Find where the given text appears and provide that cell's center as (x, y) coordinate. 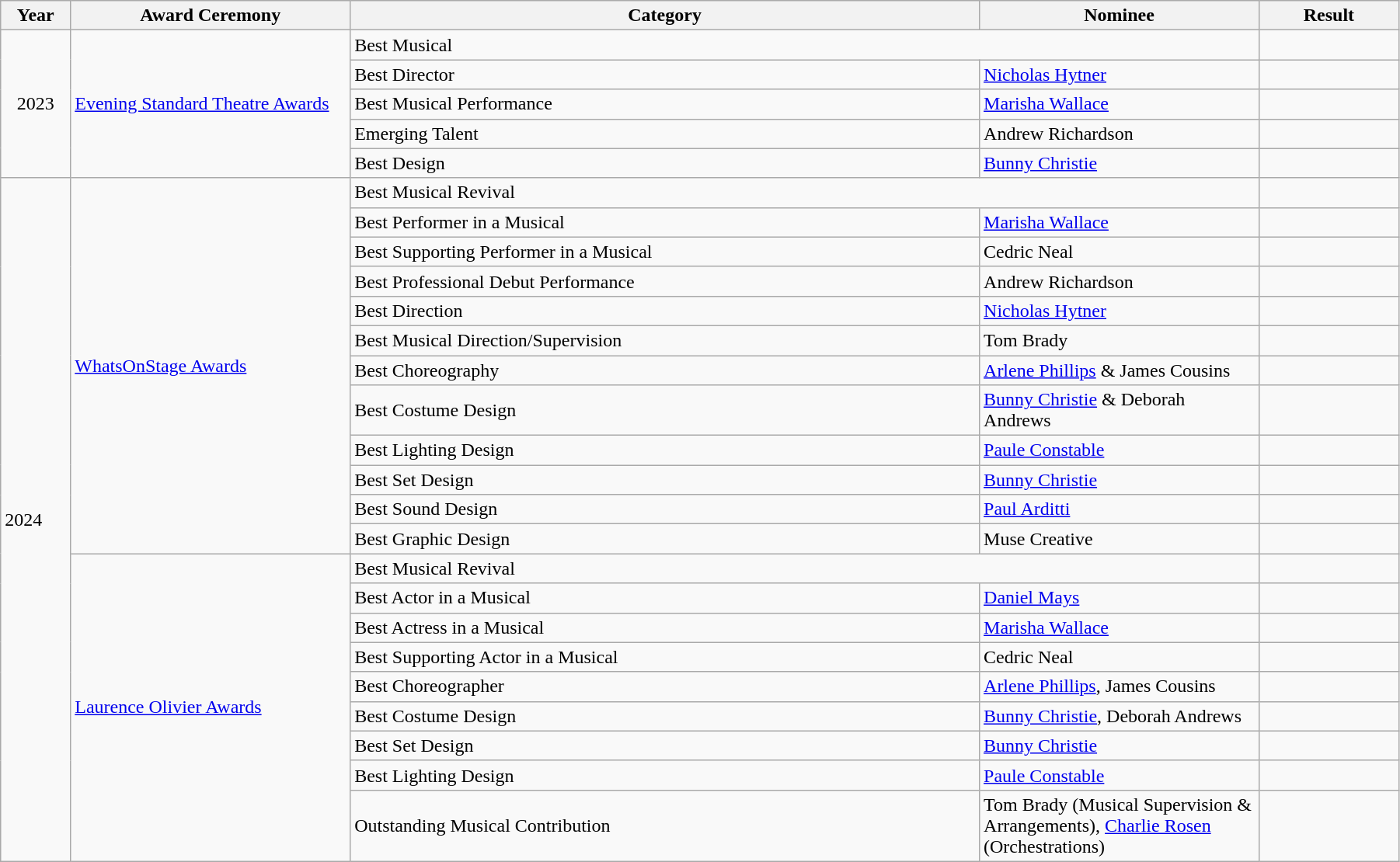
Best Graphic Design (665, 539)
Best Supporting Performer in a Musical (665, 252)
Best Musical Performance (665, 104)
Tom Brady (1120, 340)
Muse Creative (1120, 539)
Best Supporting Actor in a Musical (665, 657)
Best Sound Design (665, 509)
Arlene Phillips, James Cousins (1120, 686)
Outstanding Musical Contribution (665, 826)
Best Design (665, 163)
Tom Brady (Musical Supervision & Arrangements), Charlie Rosen (Orchestrations) (1120, 826)
Best Choreography (665, 370)
Best Musical Direction/Supervision (665, 340)
2024 (36, 520)
Year (36, 16)
Best Musical (805, 45)
Bunny Christie, Deborah Andrews (1120, 716)
Paul Arditti (1120, 509)
Best Director (665, 75)
Best Actor in a Musical (665, 598)
Emerging Talent (665, 134)
2023 (36, 104)
Daniel Mays (1120, 598)
Best Actress in a Musical (665, 627)
Best Choreographer (665, 686)
Nominee (1120, 16)
Bunny Christie & Deborah Andrews (1120, 410)
Category (665, 16)
Laurence Olivier Awards (211, 708)
Best Professional Debut Performance (665, 281)
Result (1329, 16)
WhatsOnStage Awards (211, 366)
Arlene Phillips & James Cousins (1120, 370)
Best Performer in a Musical (665, 222)
Best Direction (665, 311)
Evening Standard Theatre Awards (211, 104)
Award Ceremony (211, 16)
